Determine the [x, y] coordinate at the center of the cell enclosing the given text.  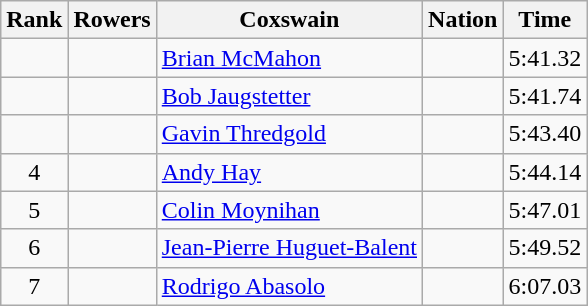
5:44.14 [545, 172]
6:07.03 [545, 286]
Rodrigo Abasolo [289, 286]
Rowers [112, 20]
5 [34, 210]
Nation [463, 20]
Gavin Thredgold [289, 134]
Coxswain [289, 20]
5:49.52 [545, 248]
Bob Jaugstetter [289, 96]
6 [34, 248]
Brian McMahon [289, 58]
Jean-Pierre Huguet-Balent [289, 248]
5:43.40 [545, 134]
Time [545, 20]
5:47.01 [545, 210]
7 [34, 286]
Andy Hay [289, 172]
5:41.32 [545, 58]
5:41.74 [545, 96]
4 [34, 172]
Colin Moynihan [289, 210]
Rank [34, 20]
